Determine the (X, Y) coordinate at the center of the cell enclosing the given text.  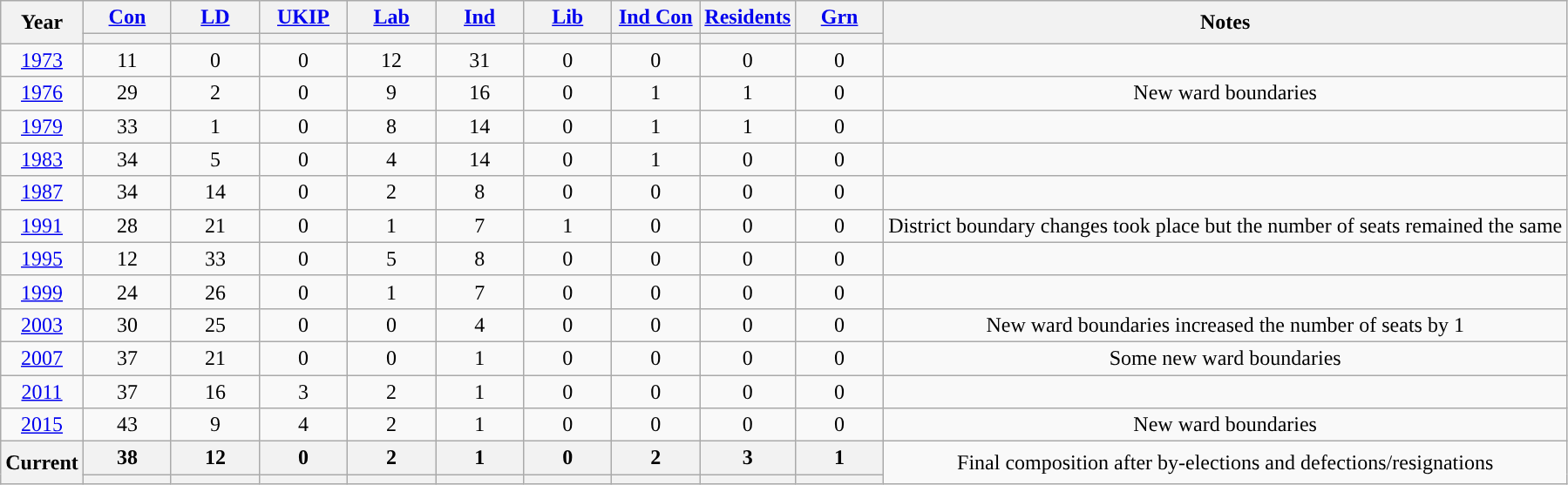
1983 (42, 159)
LD (214, 17)
38 (127, 458)
Ind (479, 17)
Lab (392, 17)
2007 (42, 358)
1999 (42, 292)
43 (127, 425)
Con (127, 17)
Final composition after by-elections and defections/resignations (1225, 463)
2015 (42, 425)
24 (127, 292)
31 (479, 60)
Lib (568, 17)
28 (127, 226)
1973 (42, 60)
30 (127, 325)
Grn (840, 17)
1976 (42, 93)
Year (42, 23)
2003 (42, 325)
25 (214, 325)
Ind Con (655, 17)
1987 (42, 192)
1991 (42, 226)
Some new ward boundaries (1225, 358)
1979 (42, 126)
District boundary changes took place but the number of seats remained the same (1225, 226)
Residents (748, 17)
26 (214, 292)
11 (127, 60)
2011 (42, 391)
1995 (42, 259)
New ward boundaries increased the number of seats by 1 (1225, 325)
Current (42, 463)
Notes (1225, 23)
29 (127, 93)
UKIP (303, 17)
